Return (X, Y) of the center of cell containing provided text 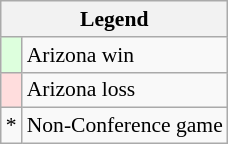
Legend (114, 19)
Arizona win (125, 55)
Non-Conference game (125, 126)
* (12, 126)
Arizona loss (125, 90)
